Pinpoint the cell where the given text exists, returning its (X, Y) midpoint coordinate. 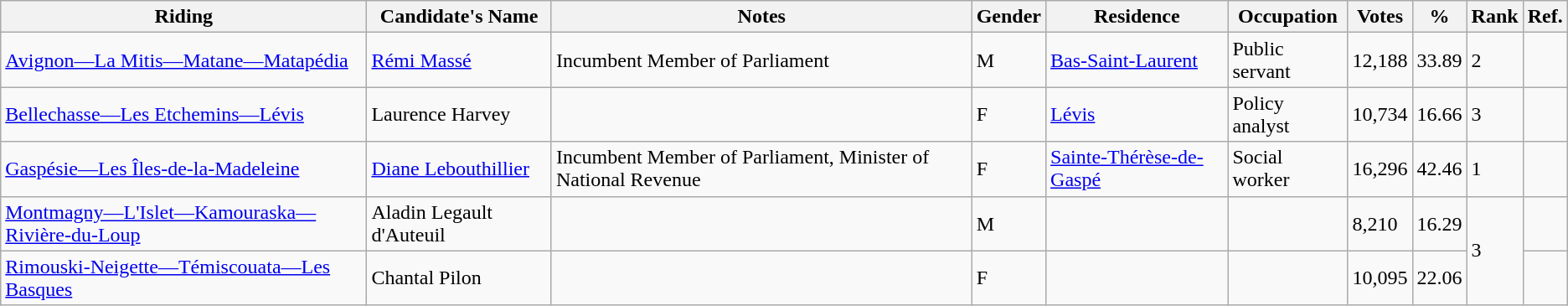
Votes (1380, 17)
8,210 (1380, 223)
Laurence Harvey (459, 114)
Incumbent Member of Parliament, Minister of National Revenue (761, 169)
Notes (761, 17)
12,188 (1380, 60)
Residence (1137, 17)
Rank (1494, 17)
Diane Lebouthillier (459, 169)
Sainte-Thérèse-de-Gaspé (1137, 169)
Lévis (1137, 114)
Policy analyst (1288, 114)
Riding (184, 17)
Social worker (1288, 169)
1 (1494, 169)
2 (1494, 60)
Ref. (1545, 17)
10,734 (1380, 114)
Montmagny—L'Islet—Kamouraska—Rivière-du-Loup (184, 223)
33.89 (1439, 60)
Bas-Saint-Laurent (1137, 60)
Aladin Legault d'Auteuil (459, 223)
Bellechasse—Les Etchemins—Lévis (184, 114)
Gaspésie—Les Îles-de-la-Madeleine (184, 169)
Candidate's Name (459, 17)
16.66 (1439, 114)
Gender (1008, 17)
Avignon—La Mitis—Matane—Matapédia (184, 60)
42.46 (1439, 169)
16.29 (1439, 223)
22.06 (1439, 278)
Rimouski-Neigette—Témiscouata—Les Basques (184, 278)
Incumbent Member of Parliament (761, 60)
Public servant (1288, 60)
Occupation (1288, 17)
Chantal Pilon (459, 278)
% (1439, 17)
16,296 (1380, 169)
10,095 (1380, 278)
Rémi Massé (459, 60)
